Return the (X, Y) coordinate for the center point of the cell that contains the specified text.  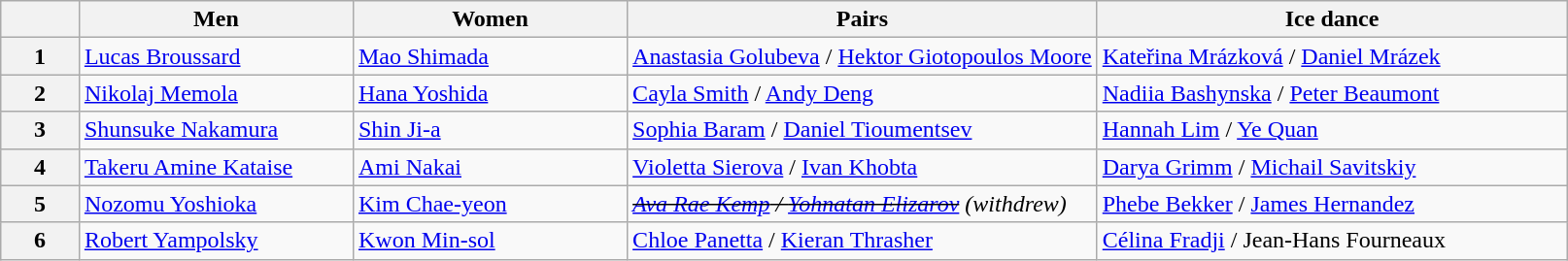
Phebe Bekker / James Hernandez (1332, 204)
Chloe Panetta / Kieran Thrasher (863, 241)
4 (41, 167)
Hana Yoshida (490, 93)
Ava Rae Kemp / Yohnatan Elizarov (withdrew) (863, 204)
Nozomu Yoshioka (216, 204)
3 (41, 130)
Lucas Broussard (216, 56)
Men (216, 19)
Hannah Lim / Ye Quan (1332, 130)
2 (41, 93)
Kwon Min-sol (490, 241)
Shin Ji-a (490, 130)
Sophia Baram / Daniel Tioumentsev (863, 130)
Robert Yampolsky (216, 241)
Ice dance (1332, 19)
Nikolaj Memola (216, 93)
Célina Fradji / Jean-Hans Fourneaux (1332, 241)
5 (41, 204)
Anastasia Golubeva / Hektor Giotopoulos Moore (863, 56)
Darya Grimm / Michail Savitskiy (1332, 167)
Kim Chae-yeon (490, 204)
Kateřina Mrázková / Daniel Mrázek (1332, 56)
Takeru Amine Kataise (216, 167)
6 (41, 241)
Shunsuke Nakamura (216, 130)
Pairs (863, 19)
1 (41, 56)
Mao Shimada (490, 56)
Cayla Smith / Andy Deng (863, 93)
Ami Nakai (490, 167)
Violetta Sierova / Ivan Khobta (863, 167)
Nadiia Bashynska / Peter Beaumont (1332, 93)
Women (490, 19)
